From the cell containing the given text, extract its center point as (x, y) coordinate. 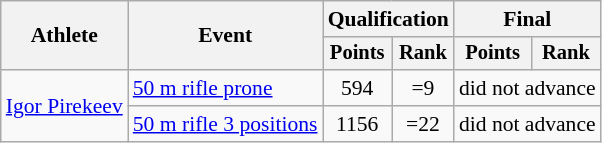
Final (528, 19)
Qualification (388, 19)
=9 (423, 88)
594 (358, 88)
50 m rifle 3 positions (226, 124)
=22 (423, 124)
Athlete (64, 36)
Event (226, 36)
1156 (358, 124)
50 m rifle prone (226, 88)
Igor Pirekeev (64, 106)
